Output the (X, Y) coordinate of the center of the cell containing the given text.  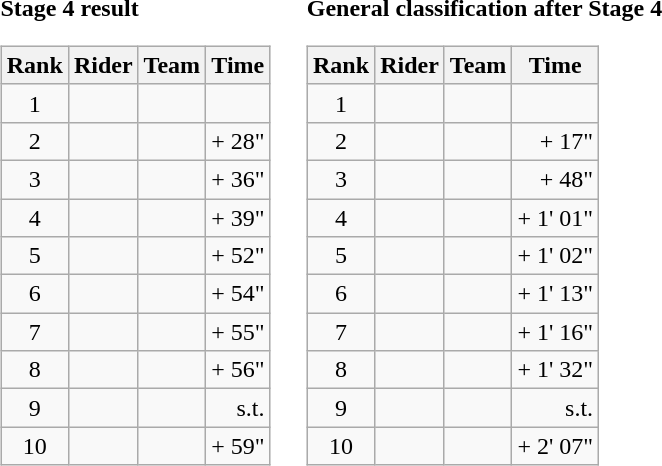
+ 59" (238, 446)
+ 39" (238, 217)
+ 17" (556, 141)
+ 1' 32" (556, 370)
+ 1' 01" (556, 217)
+ 55" (238, 332)
+ 36" (238, 179)
+ 1' 16" (556, 332)
+ 54" (238, 294)
+ 1' 13" (556, 294)
+ 56" (238, 370)
+ 52" (238, 256)
+ 28" (238, 141)
+ 48" (556, 179)
+ 2' 07" (556, 446)
+ 1' 02" (556, 256)
